Find where the given text appears and provide that cell's center as [x, y] coordinate. 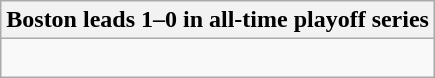
Boston leads 1–0 in all-time playoff series [218, 20]
